Extract the (x, y) coordinate from the center of the cell holding the provided text.  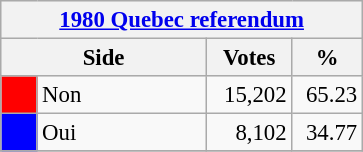
% (328, 58)
Side (104, 58)
8,102 (249, 133)
1980 Quebec referendum (182, 20)
34.77 (328, 133)
Oui (122, 133)
Non (122, 95)
65.23 (328, 95)
Votes (249, 58)
15,202 (249, 95)
